From the cell containing the given text, extract its center point as (x, y) coordinate. 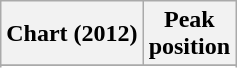
Peakposition (189, 34)
Chart (2012) (72, 34)
